Output the (X, Y) coordinate of the center of the cell containing the given text.  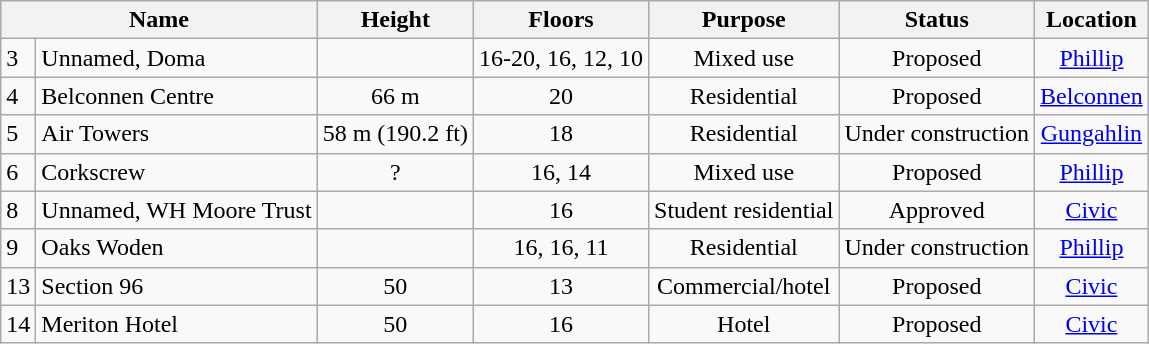
Belconnen Centre (176, 96)
Height (395, 20)
Floors (560, 20)
8 (18, 210)
20 (560, 96)
Corkscrew (176, 172)
Unnamed, Doma (176, 58)
Status (937, 20)
Unnamed, WH Moore Trust (176, 210)
Air Towers (176, 134)
66 m (395, 96)
Name (159, 20)
Student residential (744, 210)
3 (18, 58)
18 (560, 134)
6 (18, 172)
Meriton Hotel (176, 324)
16, 14 (560, 172)
14 (18, 324)
Oaks Woden (176, 248)
? (395, 172)
Section 96 (176, 286)
Hotel (744, 324)
4 (18, 96)
Belconnen (1092, 96)
16, 16, 11 (560, 248)
Purpose (744, 20)
Gungahlin (1092, 134)
5 (18, 134)
Commercial/hotel (744, 286)
Approved (937, 210)
58 m (190.2 ft) (395, 134)
9 (18, 248)
Location (1092, 20)
16-20, 16, 12, 10 (560, 58)
